Provide the [x, y] coordinate of the cell's center where the given text is located.  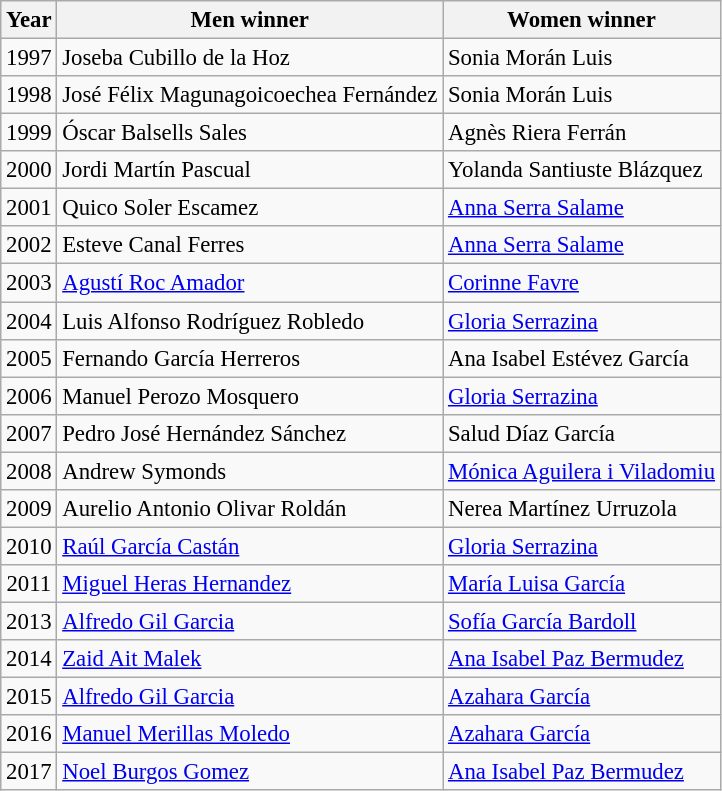
Pedro José Hernández Sánchez [250, 433]
2003 [29, 283]
Women winner [582, 20]
2005 [29, 358]
Year [29, 20]
Agustí Roc Amador [250, 283]
Raúl García Castán [250, 546]
2014 [29, 659]
2016 [29, 734]
María Luisa García [582, 584]
2015 [29, 697]
Nerea Martínez Urruzola [582, 509]
2000 [29, 170]
1999 [29, 133]
1998 [29, 95]
Óscar Balsells Sales [250, 133]
2002 [29, 245]
Fernando García Herreros [250, 358]
Corinne Favre [582, 283]
2010 [29, 546]
Esteve Canal Ferres [250, 245]
Luis Alfonso Rodríguez Robledo [250, 321]
2004 [29, 321]
Miguel Heras Hernandez [250, 584]
2006 [29, 396]
Manuel Merillas Moledo [250, 734]
2008 [29, 471]
Salud Díaz García [582, 433]
José Félix Magunagoicoechea Fernández [250, 95]
Noel Burgos Gomez [250, 772]
Agnès Riera Ferrán [582, 133]
2009 [29, 509]
Jordi Martín Pascual [250, 170]
2017 [29, 772]
Ana Isabel Estévez García [582, 358]
2001 [29, 208]
Manuel Perozo Mosquero [250, 396]
Joseba Cubillo de la Hoz [250, 58]
Mónica Aguilera i Viladomiu [582, 471]
Andrew Symonds [250, 471]
2007 [29, 433]
Sofía García Bardoll [582, 621]
Quico Soler Escamez [250, 208]
Aurelio Antonio Olivar Roldán [250, 509]
Men winner [250, 20]
Zaid Ait Malek [250, 659]
2011 [29, 584]
2013 [29, 621]
1997 [29, 58]
Yolanda Santiuste Blázquez [582, 170]
